Capture the cell that displays the provided text and extract its [x, y] central coordinate. 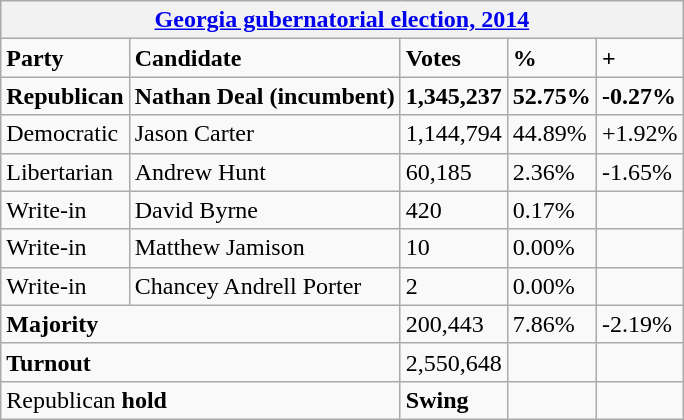
2 [454, 286]
+1.92% [640, 134]
Swing [454, 400]
60,185 [454, 172]
200,443 [454, 324]
1,345,237 [454, 96]
1,144,794 [454, 134]
7.86% [552, 324]
-0.27% [640, 96]
Chancey Andrell Porter [264, 286]
Georgia gubernatorial election, 2014 [342, 20]
2,550,648 [454, 362]
Jason Carter [264, 134]
52.75% [552, 96]
Turnout [201, 362]
Democratic [65, 134]
David Byrne [264, 210]
Republican [65, 96]
10 [454, 248]
Party [65, 58]
Candidate [264, 58]
44.89% [552, 134]
Majority [201, 324]
Republican hold [201, 400]
420 [454, 210]
-1.65% [640, 172]
-2.19% [640, 324]
Libertarian [65, 172]
0.17% [552, 210]
% [552, 58]
Matthew Jamison [264, 248]
Nathan Deal (incumbent) [264, 96]
Andrew Hunt [264, 172]
+ [640, 58]
2.36% [552, 172]
Votes [454, 58]
